For the text-containing cell, return its midpoint in [X, Y] coordinate format. 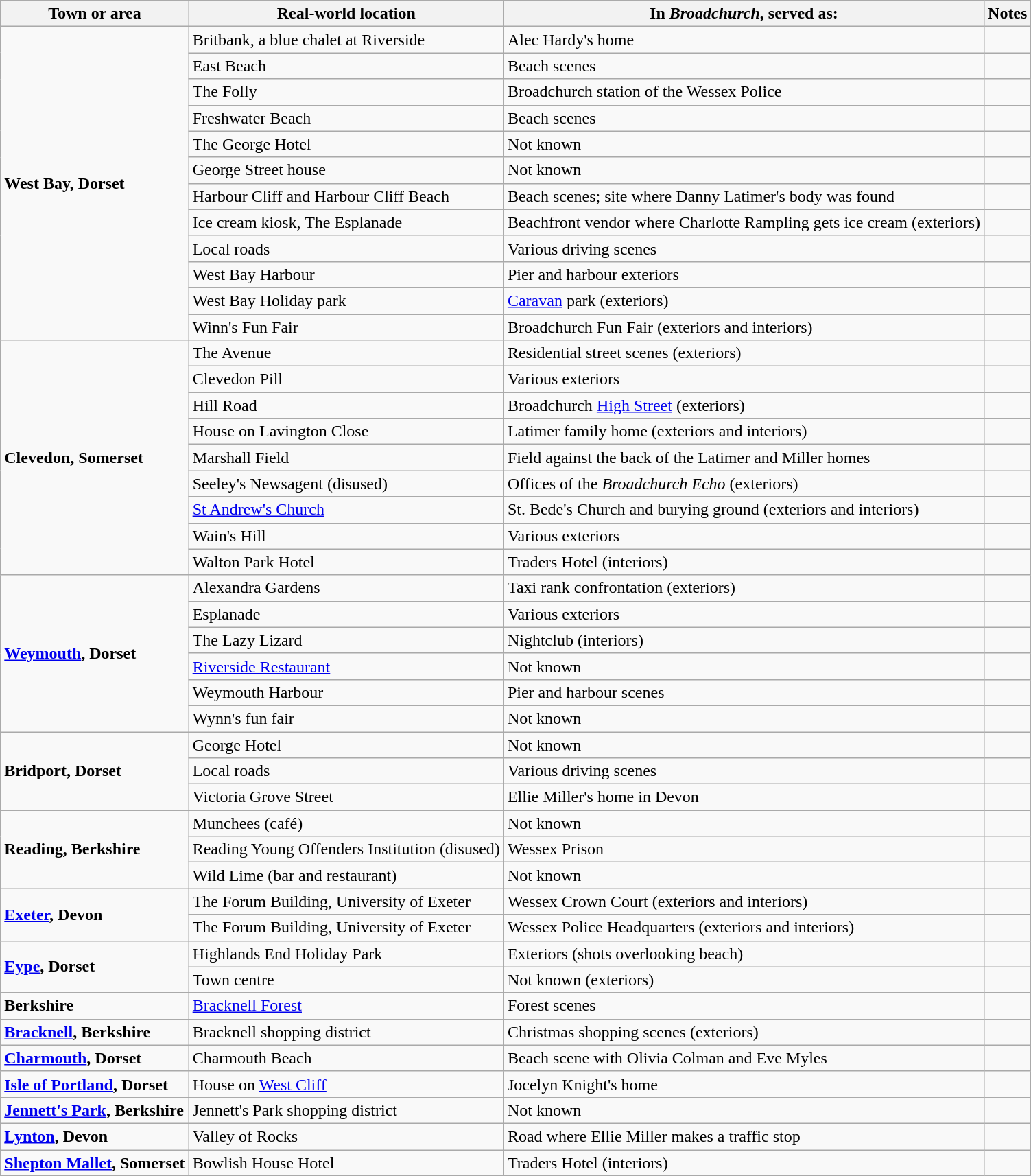
Jennett's Park shopping district [346, 1110]
Offices of the Broadchurch Echo (exteriors) [744, 484]
The Avenue [346, 353]
Lynton, Devon [95, 1136]
Berkshire [95, 1006]
Jennett's Park, Berkshire [95, 1110]
Bracknell Forest [346, 1006]
The Lazy Lizard [346, 640]
Alec Hardy's home [744, 40]
Residential street scenes (exteriors) [744, 353]
Wessex Prison [744, 849]
Esplanade [346, 614]
Field against the back of the Latimer and Miller homes [744, 458]
The Folly [346, 92]
Forest scenes [744, 1006]
Bracknell, Berkshire [95, 1032]
Pier and harbour exteriors [744, 274]
Ice cream kiosk, The Esplanade [346, 222]
Ellie Miller's home in Devon [744, 797]
Beach scene with Olivia Colman and Eve Myles [744, 1058]
Road where Ellie Miller makes a traffic stop [744, 1136]
Alexandra Gardens [346, 588]
The George Hotel [346, 144]
Bracknell shopping district [346, 1032]
House on West Cliff [346, 1084]
Jocelyn Knight's home [744, 1084]
Harbour Cliff and Harbour Cliff Beach [346, 196]
Real-world location [346, 14]
Highlands End Holiday Park [346, 954]
Isle of Portland, Dorset [95, 1084]
Pier and harbour scenes [744, 692]
West Bay Harbour [346, 274]
Weymouth Harbour [346, 692]
George Street house [346, 170]
Latimer family home (exteriors and interiors) [744, 432]
Hill Road [346, 405]
Eype, Dorset [95, 967]
Beach scenes; site where Danny Latimer's body was found [744, 196]
Charmouth, Dorset [95, 1058]
Freshwater Beach [346, 118]
Beachfront vendor where Charlotte Rampling gets ice cream (exteriors) [744, 222]
Exteriors (shots overlooking beach) [744, 954]
Walton Park Hotel [346, 562]
Exeter, Devon [95, 915]
Wynn's fun fair [346, 718]
House on Lavington Close [346, 432]
Clevedon Pill [346, 379]
St Andrew's Church [346, 510]
Clevedon, Somerset [95, 458]
Wessex Crown Court (exteriors and interiors) [744, 902]
George Hotel [346, 744]
Town or area [95, 14]
West Bay Holiday park [346, 301]
Wessex Police Headquarters (exteriors and interiors) [744, 928]
Seeley's Newsagent (disused) [346, 484]
Victoria Grove Street [346, 797]
Winn's Fun Fair [346, 327]
In Broadchurch, served as: [744, 14]
Broadchurch Fun Fair (exteriors and interiors) [744, 327]
West Bay, Dorset [95, 184]
Not known (exteriors) [744, 980]
Notes [1008, 14]
Riverside Restaurant [346, 666]
Valley of Rocks [346, 1136]
Christmas shopping scenes (exteriors) [744, 1032]
Broadchurch High Street (exteriors) [744, 405]
Nightclub (interiors) [744, 640]
Britbank, a blue chalet at Riverside [346, 40]
Marshall Field [346, 458]
Caravan park (exteriors) [744, 301]
Wild Lime (bar and restaurant) [346, 875]
Bridport, Dorset [95, 771]
St. Bede's Church and burying ground (exteriors and interiors) [744, 510]
Bowlish House Hotel [346, 1163]
Town centre [346, 980]
Reading, Berkshire [95, 849]
Charmouth Beach [346, 1058]
Taxi rank confrontation (exteriors) [744, 588]
Wain's Hill [346, 536]
Reading Young Offenders Institution (disused) [346, 849]
Broadchurch station of the Wessex Police [744, 92]
East Beach [346, 66]
Weymouth, Dorset [95, 653]
Munchees (café) [346, 823]
Shepton Mallet, Somerset [95, 1163]
